Locate the cell with the specified text and output its [x, y] center coordinate. 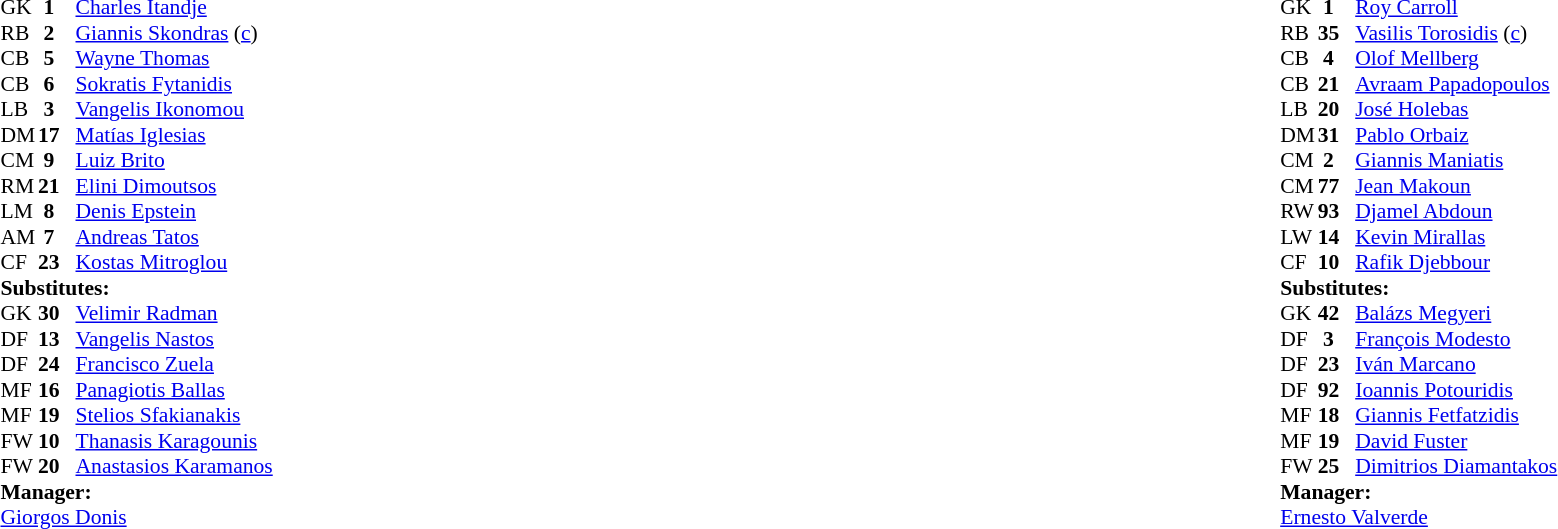
José Holebas [1456, 109]
30 [57, 313]
Rafik Djebbour [1456, 263]
LW [1299, 237]
Avraam Papadopoulos [1456, 84]
Wayne Thomas [174, 59]
9 [57, 161]
77 [1337, 186]
Denis Epstein [174, 211]
Jean Makoun [1456, 186]
Sokratis Fytanidis [174, 84]
Thanasis Karagounis [174, 441]
AM [19, 237]
16 [57, 390]
Kevin Mirallas [1456, 237]
Giannis Skondras (c) [174, 33]
6 [57, 84]
Vangelis Nastos [174, 339]
Elini Dimoutsos [174, 186]
Kostas Mitroglou [174, 263]
David Fuster [1456, 441]
17 [57, 135]
Balázs Megyeri [1456, 313]
RW [1299, 211]
François Modesto [1456, 339]
93 [1337, 211]
Anastasios Karamanos [174, 467]
Matías Iglesias [174, 135]
Dimitrios Diamantakos [1456, 467]
Panagiotis Ballas [174, 390]
42 [1337, 313]
18 [1337, 415]
Pablo Orbaiz [1456, 135]
24 [57, 365]
7 [57, 237]
5 [57, 59]
Vasilis Torosidis (c) [1456, 33]
Ioannis Potouridis [1456, 390]
Djamel Abdoun [1456, 211]
35 [1337, 33]
31 [1337, 135]
Francisco Zuela [174, 365]
Luiz Brito [174, 161]
Iván Marcano [1456, 365]
14 [1337, 237]
Andreas Tatos [174, 237]
Giannis Maniatis [1456, 161]
LM [19, 211]
13 [57, 339]
RM [19, 186]
Stelios Sfakianakis [174, 415]
8 [57, 211]
Vangelis Ikonomou [174, 109]
Velimir Radman [174, 313]
4 [1337, 59]
Giannis Fetfatzidis [1456, 415]
25 [1337, 467]
Olof Mellberg [1456, 59]
92 [1337, 390]
